Detect which cell encompasses the target text, then output its [x, y] center coordinate. 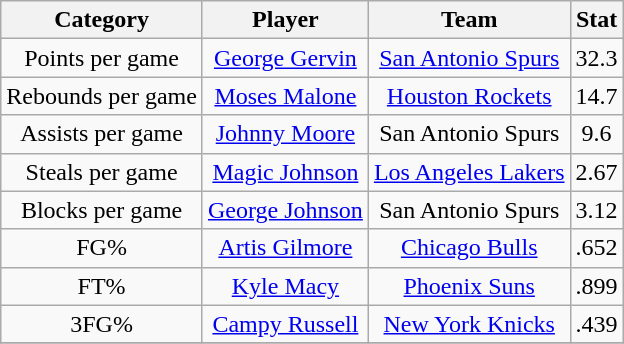
Stat [596, 20]
14.7 [596, 96]
9.6 [596, 134]
George Johnson [285, 210]
Player [285, 20]
32.3 [596, 58]
FT% [102, 286]
Houston Rockets [469, 96]
2.67 [596, 172]
FG% [102, 248]
Artis Gilmore [285, 248]
Los Angeles Lakers [469, 172]
Category [102, 20]
Team [469, 20]
.899 [596, 286]
Chicago Bulls [469, 248]
Phoenix Suns [469, 286]
Campy Russell [285, 324]
Rebounds per game [102, 96]
Magic Johnson [285, 172]
Points per game [102, 58]
3.12 [596, 210]
Johnny Moore [285, 134]
.652 [596, 248]
George Gervin [285, 58]
Blocks per game [102, 210]
.439 [596, 324]
3FG% [102, 324]
Assists per game [102, 134]
New York Knicks [469, 324]
Steals per game [102, 172]
Moses Malone [285, 96]
Kyle Macy [285, 286]
